For the text-containing cell, return its midpoint in [X, Y] coordinate format. 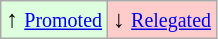
↑ Promoted [54, 20]
↓ Relegated [162, 20]
